Find where the given text appears and provide that cell's center as [x, y] coordinate. 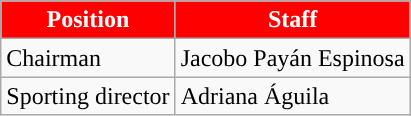
Chairman [88, 58]
Jacobo Payán Espinosa [292, 58]
Sporting director [88, 96]
Adriana Águila [292, 96]
Position [88, 20]
Staff [292, 20]
